Locate the cell with the specified text and output its [x, y] center coordinate. 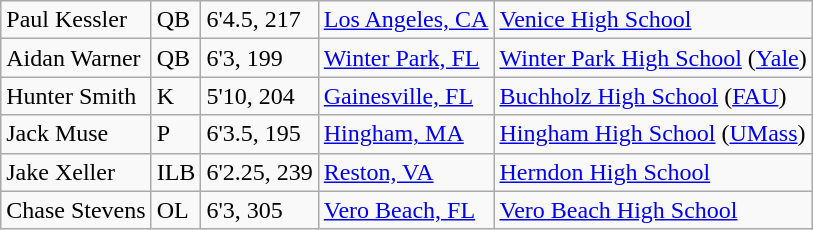
Reston, VA [406, 172]
Paul Kessler [76, 20]
Venice High School [653, 20]
Hingham, MA [406, 134]
Vero Beach High School [653, 210]
K [176, 96]
Herndon High School [653, 172]
Los Angeles, CA [406, 20]
OL [176, 210]
Winter Park, FL [406, 58]
Jake Xeller [76, 172]
Hingham High School (UMass) [653, 134]
Vero Beach, FL [406, 210]
Buchholz High School (FAU) [653, 96]
5'10, 204 [260, 96]
P [176, 134]
6'2.25, 239 [260, 172]
6'3.5, 195 [260, 134]
Winter Park High School (Yale) [653, 58]
6'4.5, 217 [260, 20]
ILB [176, 172]
Gainesville, FL [406, 96]
6'3, 305 [260, 210]
Hunter Smith [76, 96]
Jack Muse [76, 134]
Aidan Warner [76, 58]
Chase Stevens [76, 210]
6'3, 199 [260, 58]
